Locate the cell with the specified text and output its [x, y] center coordinate. 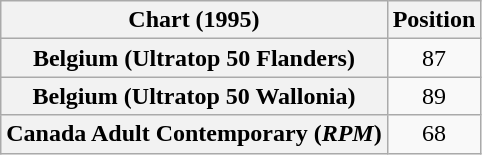
Belgium (Ultratop 50 Flanders) [194, 58]
89 [434, 96]
Canada Adult Contemporary (RPM) [194, 134]
Position [434, 20]
Belgium (Ultratop 50 Wallonia) [194, 96]
87 [434, 58]
Chart (1995) [194, 20]
68 [434, 134]
